Detect which cell encompasses the target text, then output its [X, Y] center coordinate. 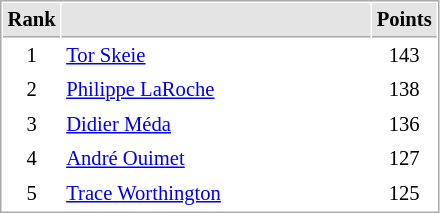
125 [404, 194]
136 [404, 124]
138 [404, 90]
André Ouimet [216, 158]
3 [32, 124]
143 [404, 56]
Philippe LaRoche [216, 90]
Tor Skeie [216, 56]
Didier Méda [216, 124]
Rank [32, 20]
5 [32, 194]
Trace Worthington [216, 194]
4 [32, 158]
1 [32, 56]
2 [32, 90]
127 [404, 158]
Points [404, 20]
